Return the [X, Y] coordinate for the center point of the cell that contains the specified text.  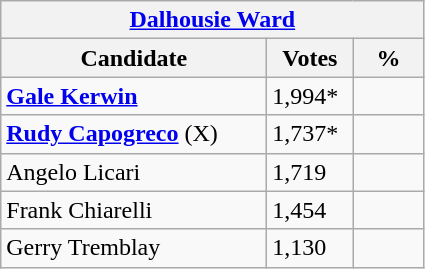
Frank Chiarelli [134, 210]
1,130 [310, 248]
Gerry Tremblay [134, 248]
Votes [310, 58]
1,994* [310, 96]
Dalhousie Ward [212, 20]
Candidate [134, 58]
Rudy Capogreco (X) [134, 134]
Angelo Licari [134, 172]
1,719 [310, 172]
% [388, 58]
1,737* [310, 134]
1,454 [310, 210]
Gale Kerwin [134, 96]
